For the text-containing cell, return its midpoint in (X, Y) coordinate format. 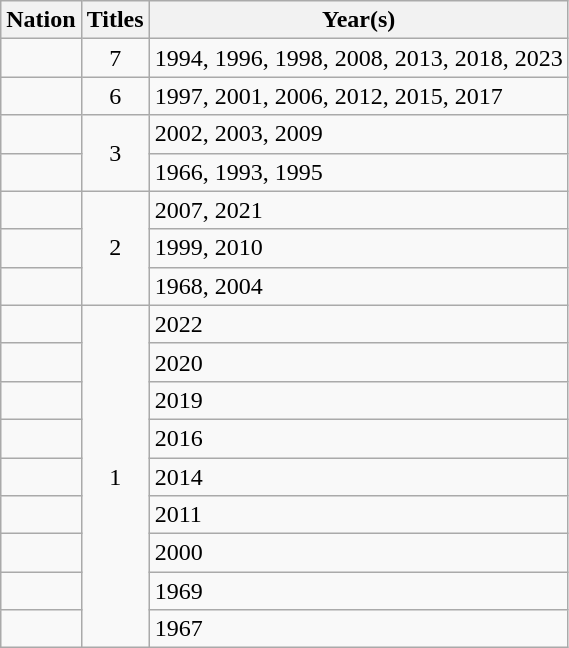
1 (115, 476)
1994, 1996, 1998, 2008, 2013, 2018, 2023 (358, 58)
Year(s) (358, 20)
1968, 2004 (358, 286)
3 (115, 153)
1966, 1993, 1995 (358, 172)
Nation (41, 20)
2014 (358, 477)
2002, 2003, 2009 (358, 134)
1967 (358, 629)
Titles (115, 20)
2016 (358, 438)
7 (115, 58)
2007, 2021 (358, 210)
6 (115, 96)
2022 (358, 324)
2000 (358, 553)
2011 (358, 515)
1997, 2001, 2006, 2012, 2015, 2017 (358, 96)
1999, 2010 (358, 248)
2019 (358, 400)
2020 (358, 362)
1969 (358, 591)
2 (115, 248)
